Output the (x, y) coordinate of the center of the cell containing the given text.  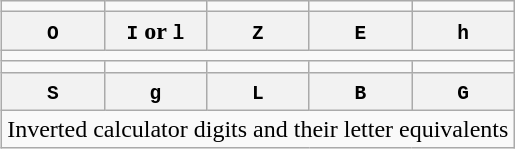
L (258, 91)
g (156, 91)
G (464, 91)
O (54, 31)
S (54, 91)
Inverted calculator digits and their letter equivalents (258, 129)
h (464, 31)
I or l (156, 31)
B (360, 91)
E (360, 31)
Z (258, 31)
